Pinpoint the cell where the given text exists, returning its [x, y] midpoint coordinate. 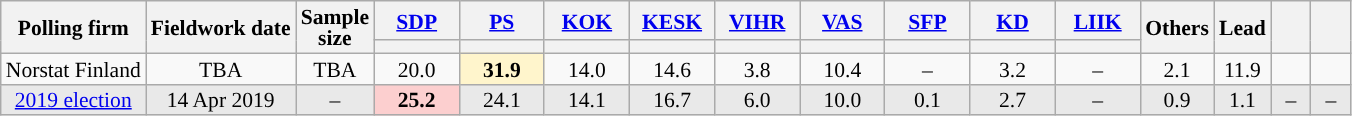
11.9 [1242, 68]
16.7 [672, 100]
14.0 [586, 68]
1.1 [1242, 100]
6.0 [758, 100]
Fieldwork date [221, 27]
10.0 [842, 100]
3.8 [758, 68]
0.1 [928, 100]
14.1 [586, 100]
2.1 [1177, 68]
VAS [842, 20]
Lead [1242, 27]
14 Apr 2019 [221, 100]
2019 election [74, 100]
SFP [928, 20]
Polling firm [74, 27]
31.9 [502, 68]
Others [1177, 27]
25.2 [416, 100]
0.9 [1177, 100]
LIIK [1098, 20]
SDP [416, 20]
KESK [672, 20]
PS [502, 20]
14.6 [672, 68]
20.0 [416, 68]
3.2 [1012, 68]
KOK [586, 20]
10.4 [842, 68]
2.7 [1012, 100]
VIHR [758, 20]
Samplesize [335, 27]
24.1 [502, 100]
KD [1012, 20]
Norstat Finland [74, 68]
